Return the (x, y) coordinate for the center point of the cell that contains the specified text.  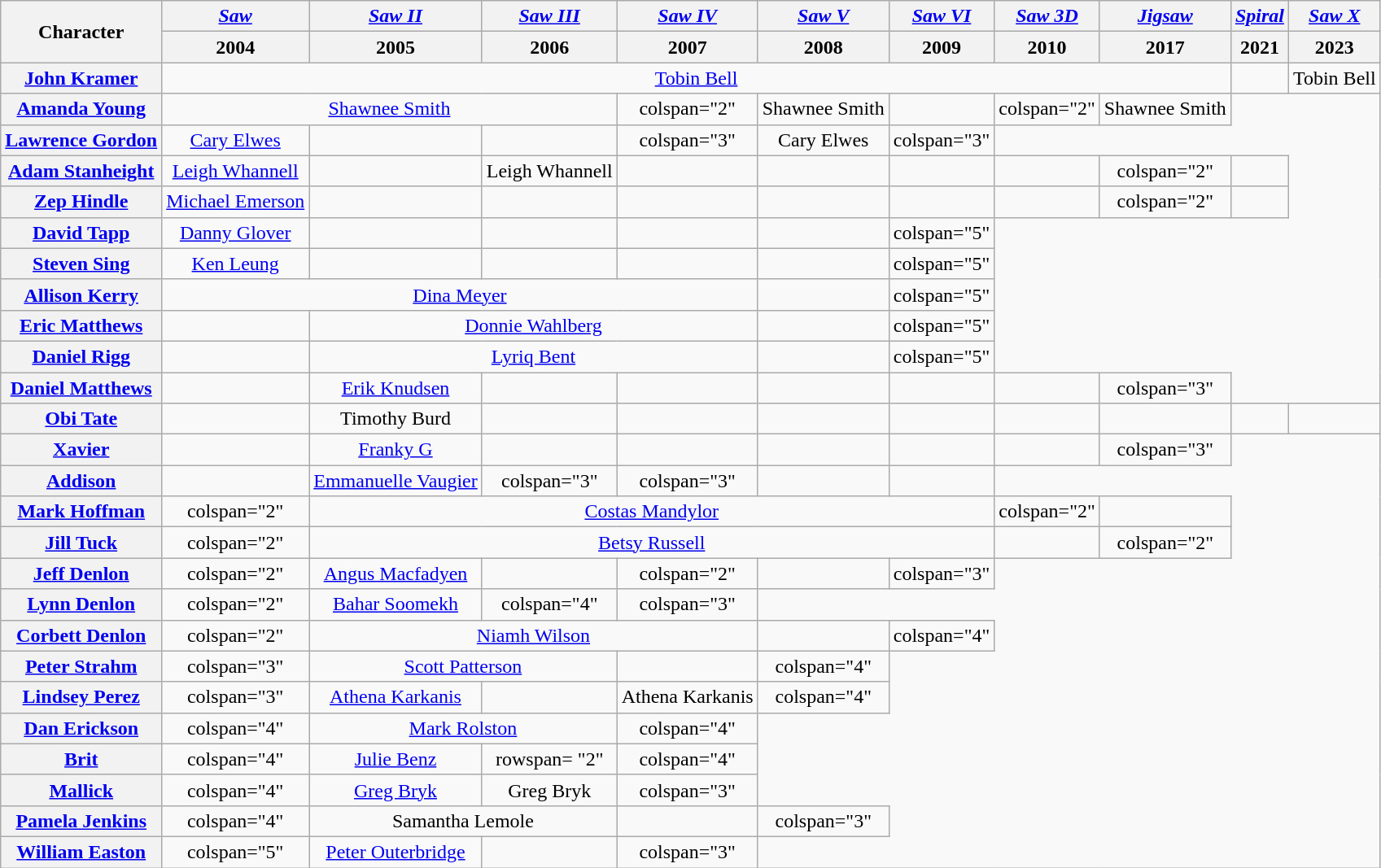
2004 (236, 47)
Lynn Denlon (81, 604)
2008 (824, 47)
Donnie Wahlberg (534, 325)
2017 (1165, 47)
Lindsey Perez (81, 697)
Emmanuelle Vaugier (396, 481)
Dan Erickson (81, 728)
2010 (1047, 47)
Daniel Rigg (81, 356)
Michael Emerson (236, 202)
Brit (81, 759)
2006 (549, 47)
Danny Glover (236, 233)
Xavier (81, 450)
Saw IV (687, 16)
Character (81, 32)
Niamh Wilson (534, 635)
Erik Knudsen (396, 388)
2005 (396, 47)
Jill Tuck (81, 543)
Mark Hoffman (81, 512)
2009 (942, 47)
Saw V (824, 16)
Spiral (1260, 16)
Jeff Denlon (81, 574)
Steven Sing (81, 264)
Ken Leung (236, 264)
Obi Tate (81, 419)
Allison Kerry (81, 294)
Addison (81, 481)
Saw (236, 16)
Bahar Soomekh (396, 604)
2023 (1335, 47)
William Easton (81, 852)
Saw III (549, 16)
Jigsaw (1165, 16)
Scott Patterson (463, 666)
Lyriq Bent (534, 356)
Pamela Jenkins (81, 821)
Peter Strahm (81, 666)
2021 (1260, 47)
Mallick (81, 790)
Amanda Young (81, 109)
Zep Hindle (81, 202)
Daniel Matthews (81, 388)
John Kramer (81, 78)
2007 (687, 47)
Eric Matthews (81, 325)
Peter Outerbridge (396, 852)
Saw 3D (1047, 16)
Samantha Lemole (463, 821)
Julie Benz (396, 759)
Saw VI (942, 16)
Timothy Burd (396, 419)
Costas Mandylor (652, 512)
Saw X (1335, 16)
Betsy Russell (652, 543)
Adam Stanheight (81, 171)
Corbett Denlon (81, 635)
Angus Macfadyen (396, 574)
Saw II (396, 16)
Franky G (396, 450)
Dina Meyer (460, 294)
Mark Rolston (463, 728)
Lawrence Gordon (81, 140)
rowspan= "2" (549, 759)
David Tapp (81, 233)
